Pinpoint the cell where the given text exists, returning its (X, Y) midpoint coordinate. 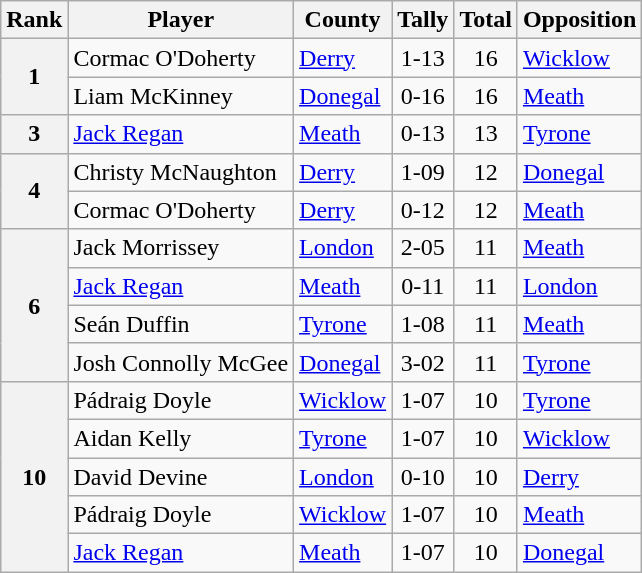
Liam McKinney (181, 96)
1 (34, 77)
0-10 (423, 477)
Player (181, 20)
13 (486, 134)
0-11 (423, 286)
6 (34, 305)
0-13 (423, 134)
4 (34, 191)
1-08 (423, 324)
3 (34, 134)
Rank (34, 20)
Seán Duffin (181, 324)
Tally (423, 20)
Aidan Kelly (181, 438)
0-12 (423, 210)
Opposition (579, 20)
Christy McNaughton (181, 172)
Total (486, 20)
Jack Morrissey (181, 248)
County (343, 20)
1-13 (423, 58)
David Devine (181, 477)
0-16 (423, 96)
1-09 (423, 172)
Josh Connolly McGee (181, 362)
2-05 (423, 248)
3-02 (423, 362)
